Search for the cell housing the specified text and yield its [x, y] center coordinate. 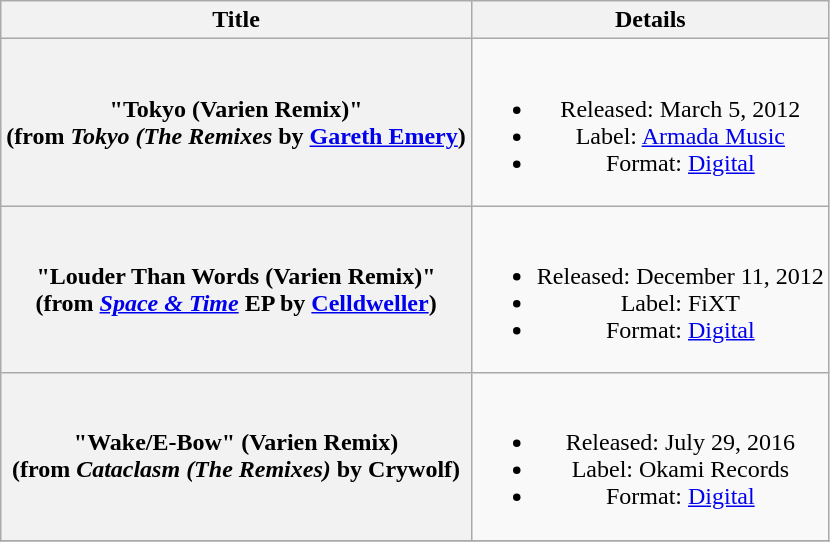
"Tokyo (Varien Remix)"(from Tokyo (The Remixes by Gareth Emery) [236, 122]
Details [650, 20]
Released: July 29, 2016Label: Okami RecordsFormat: Digital [650, 456]
Title [236, 20]
"Wake/E-Bow" (Varien Remix)(from Cataclasm (The Remixes) by Crywolf) [236, 456]
"Louder Than Words (Varien Remix)"(from Space & Time EP by Celldweller) [236, 290]
Released: December 11, 2012Label: FiXTFormat: Digital [650, 290]
Released: March 5, 2012Label: Armada MusicFormat: Digital [650, 122]
